For the text-containing cell, return its midpoint in [x, y] coordinate format. 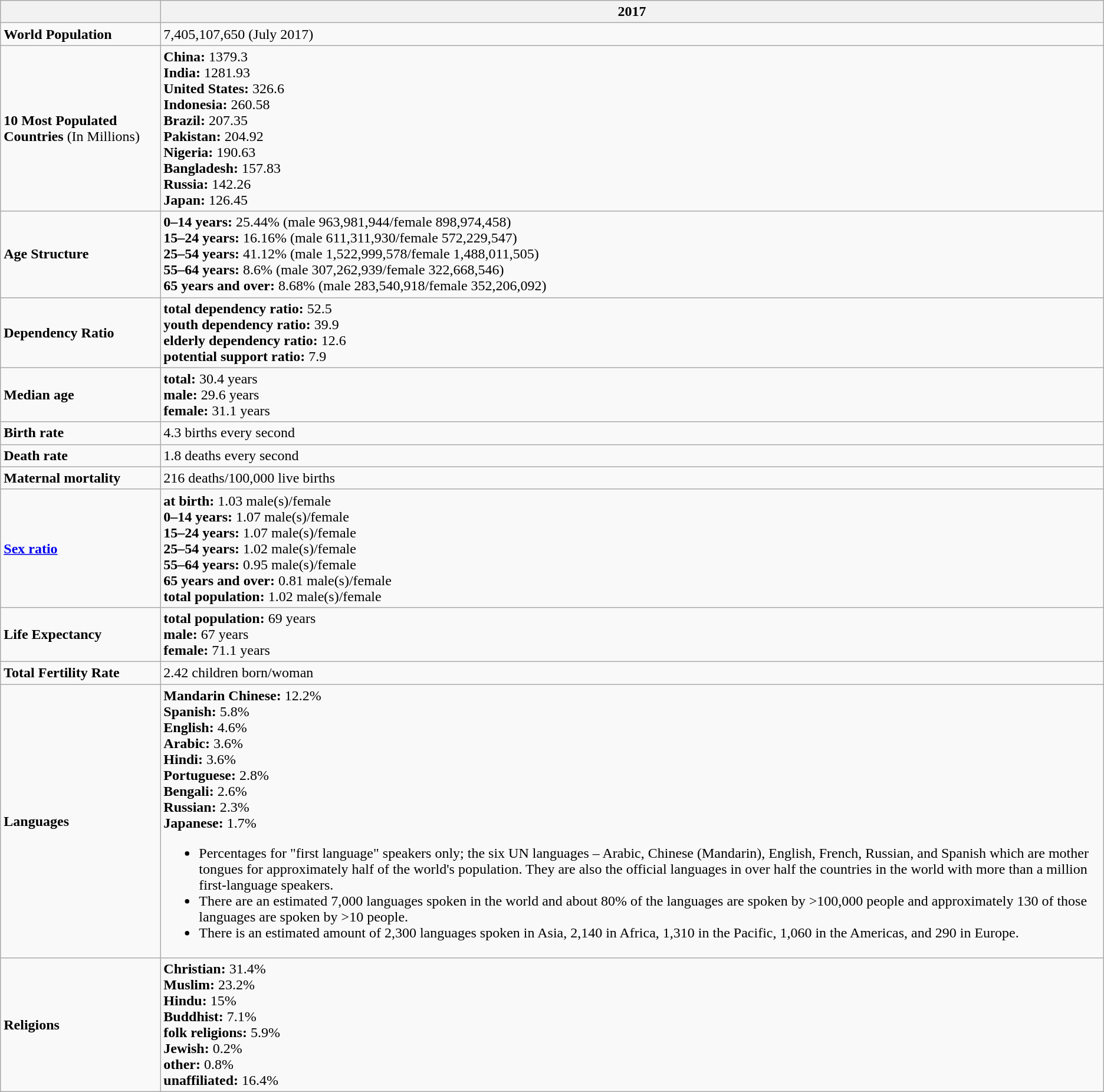
2017 [632, 12]
total: 30.4 yearsmale: 29.6 yearsfemale: 31.1 years [632, 395]
Birth rate [80, 433]
Total Fertility Rate [80, 673]
Religions [80, 1025]
Sex ratio [80, 548]
total dependency ratio: 52.5youth dependency ratio: 39.9elderly dependency ratio: 12.6potential support ratio: 7.9 [632, 333]
total population: 69 yearsmale: 67 yearsfemale: 71.1 years [632, 634]
7,405,107,650 (July 2017) [632, 34]
World Population [80, 34]
Maternal mortality [80, 478]
Age Structure [80, 254]
Median age [80, 395]
Christian: 31.4% Muslim: 23.2%Hindu: 15%Buddhist: 7.1%folk religions: 5.9%Jewish: 0.2%other: 0.8%unaffiliated: 16.4% [632, 1025]
Languages [80, 821]
4.3 births every second [632, 433]
2.42 children born/woman [632, 673]
1.8 deaths every second [632, 455]
216 deaths/100,000 live births [632, 478]
10 Most Populated Countries (In Millions) [80, 129]
Life Expectancy [80, 634]
Death rate [80, 455]
Dependency Ratio [80, 333]
